Return the [x, y] coordinate for the center point of the cell that contains the specified text.  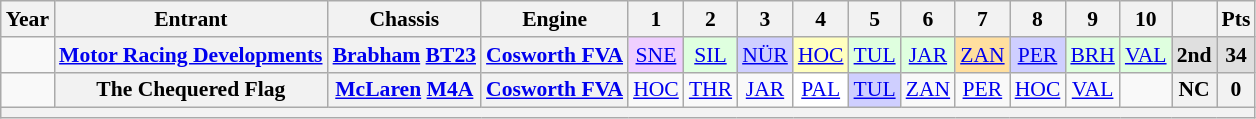
0 [1236, 90]
4 [821, 19]
Pts [1236, 19]
10 [1146, 19]
Year [28, 19]
NÜR [765, 55]
6 [928, 19]
SNE [656, 55]
Motor Racing Developments [191, 55]
McLaren M4A [404, 90]
PAL [821, 90]
2 [710, 19]
8 [1038, 19]
7 [982, 19]
Brabham BT23 [404, 55]
2nd [1194, 55]
34 [1236, 55]
BRH [1092, 55]
1 [656, 19]
SIL [710, 55]
NC [1194, 90]
5 [875, 19]
The Chequered Flag [191, 90]
Entrant [191, 19]
9 [1092, 19]
3 [765, 19]
Engine [554, 19]
THR [710, 90]
Chassis [404, 19]
